Identify which cell holds the provided text, then report its [X, Y] central coordinate. 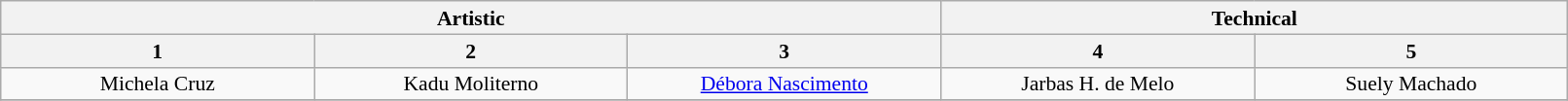
Débora Nascimento [784, 84]
2 [471, 50]
Kadu Moliterno [471, 84]
Suely Machado [1411, 84]
4 [1098, 50]
Technical [1255, 17]
5 [1411, 50]
Michela Cruz [158, 84]
1 [158, 50]
3 [784, 50]
Jarbas H. de Melo [1098, 84]
Artistic [471, 17]
